Locate the cell with the specified text and output its [x, y] center coordinate. 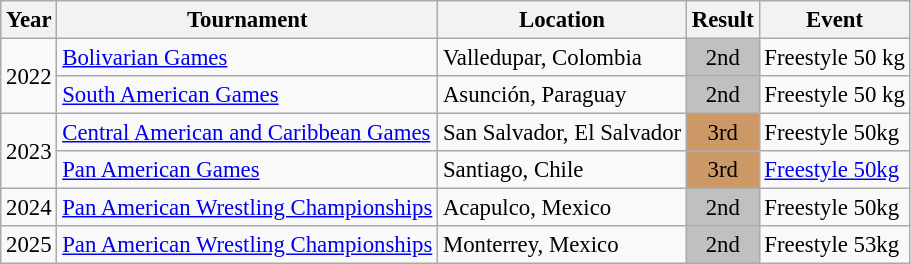
Event [834, 20]
Result [722, 20]
Pan American Games [248, 170]
2024 [29, 208]
Asunción, Paraguay [562, 95]
South American Games [248, 95]
Valledupar, Colombia [562, 58]
Location [562, 20]
Year [29, 20]
Bolivarian Games [248, 58]
2022 [29, 76]
2023 [29, 152]
Freestyle 53kg [834, 245]
Acapulco, Mexico [562, 208]
Central American and Caribbean Games [248, 133]
2025 [29, 245]
San Salvador, El Salvador [562, 133]
Santiago, Chile [562, 170]
Monterrey, Mexico [562, 245]
Tournament [248, 20]
